Determine the (X, Y) coordinate at the center of the cell enclosing the given text.  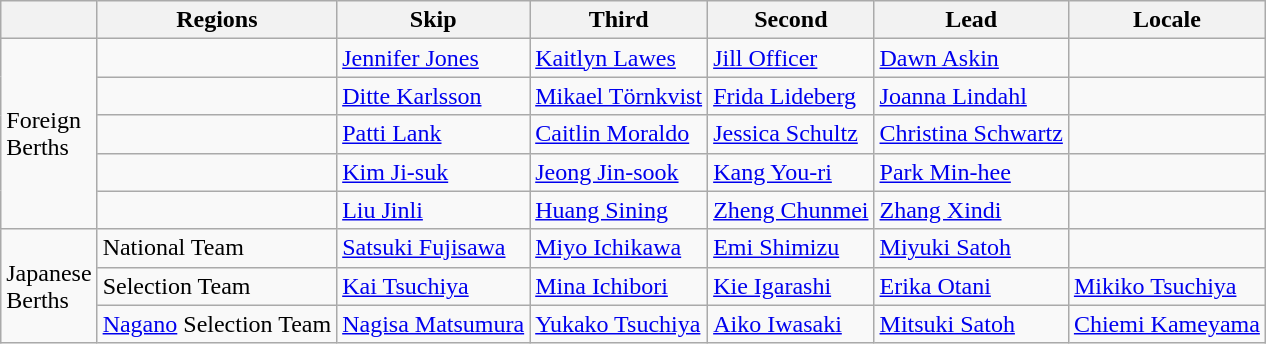
National Team (217, 248)
Kai Tsuchiya (434, 286)
Mitsuki Satoh (971, 324)
Foreign Berths (49, 134)
Dawn Askin (971, 58)
Kaitlyn Lawes (619, 58)
Jessica Schultz (791, 134)
Mikiko Tsuchiya (1166, 286)
Jeong Jin-sook (619, 172)
Christina Schwartz (971, 134)
Kie Igarashi (791, 286)
Nagano Selection Team (217, 324)
Miyo Ichikawa (619, 248)
Mikael Törnkvist (619, 96)
Third (619, 20)
Satsuki Fujisawa (434, 248)
Caitlin Moraldo (619, 134)
Zhang Xindi (971, 210)
Nagisa Matsumura (434, 324)
Jill Officer (791, 58)
Zheng Chunmei (791, 210)
Park Min-hee (971, 172)
Yukako Tsuchiya (619, 324)
Mina Ichibori (619, 286)
Emi Shimizu (791, 248)
Jennifer Jones (434, 58)
Liu Jinli (434, 210)
Kang You-ri (791, 172)
Second (791, 20)
Ditte Karlsson (434, 96)
Locale (1166, 20)
Kim Ji-suk (434, 172)
Erika Otani (971, 286)
Lead (971, 20)
Chiemi Kameyama (1166, 324)
Japanese Berths (49, 286)
Selection Team (217, 286)
Aiko Iwasaki (791, 324)
Regions (217, 20)
Frida Lideberg (791, 96)
Skip (434, 20)
Huang Sining (619, 210)
Patti Lank (434, 134)
Miyuki Satoh (971, 248)
Joanna Lindahl (971, 96)
